Provide the [x, y] coordinate of the cell's center where the given text is located.  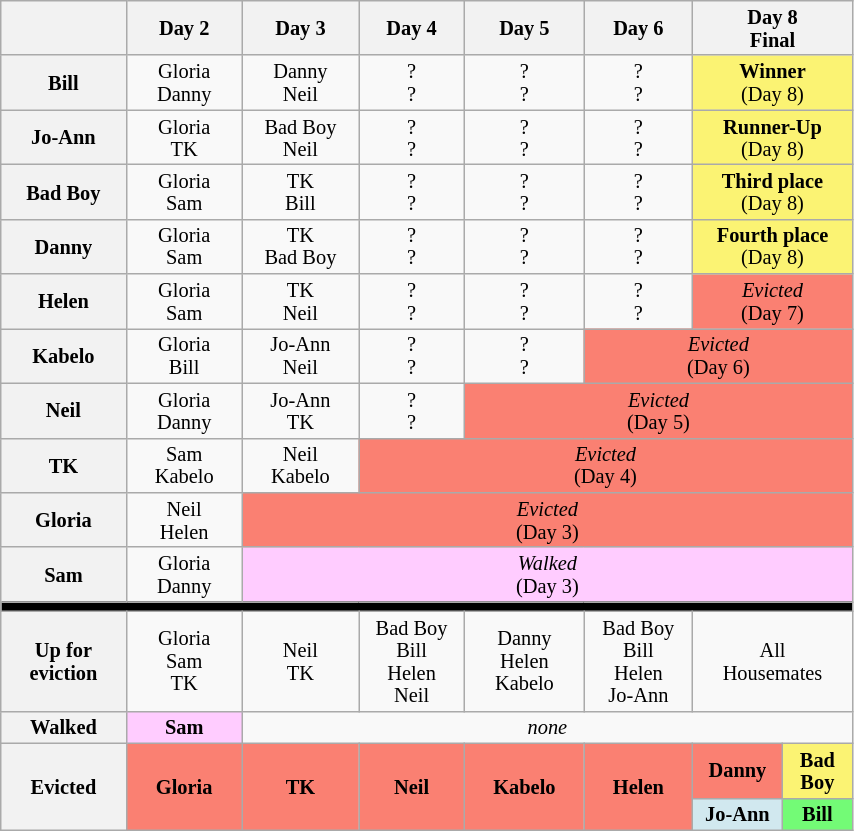
Evicted(Day 6) [718, 356]
Third place(Day 8) [772, 192]
NeilTK [300, 661]
SamKabelo [184, 466]
Evicted(Day 3) [547, 520]
Runner-Up(Day 8) [772, 138]
NeilHelen [184, 520]
Day 5 [525, 28]
GloriaTK [184, 138]
DannyHelenKabelo [525, 661]
Day 6 [638, 28]
Walked(Day 3) [547, 574]
Day 8Final [772, 28]
Evicted(Day 5) [659, 410]
Bad BoyBillHelenJo-Ann [638, 661]
Fourth place(Day 8) [772, 246]
GloriaBill [184, 356]
GloriaSamTK [184, 661]
Walked [64, 727]
Evicted [64, 786]
TKBad Boy [300, 246]
Evicted(Day 7) [772, 302]
Evicted(Day 4) [605, 466]
NeilKabelo [300, 466]
Jo-AnnNeil [300, 356]
AllHousemates [772, 661]
TKBill [300, 192]
Bad BoyNeil [300, 138]
Bad BoyBillHelenNeil [411, 661]
Day 2 [184, 28]
TKNeil [300, 302]
Day 4 [411, 28]
Winner(Day 8) [772, 82]
DannyNeil [300, 82]
none [547, 727]
Jo-AnnTK [300, 410]
Day 3 [300, 28]
Up foreviction [64, 661]
